Provide the (x, y) coordinate of the cell's center where the given text is located.  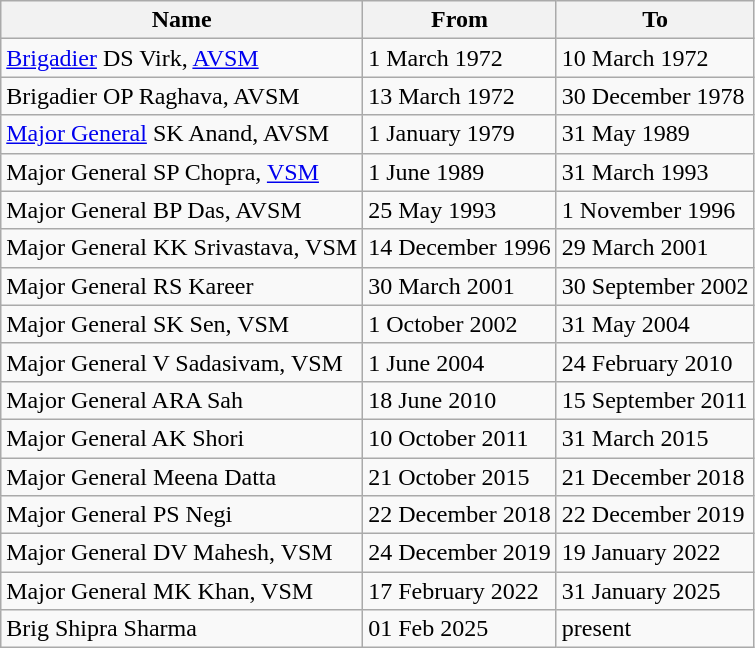
Name (182, 20)
21 October 2015 (460, 477)
1 June 2004 (460, 362)
30 March 2001 (460, 286)
Major General BP Das, AVSM (182, 210)
24 December 2019 (460, 553)
10 October 2011 (460, 438)
Brig Shipra Sharma (182, 629)
30 September 2002 (655, 286)
Major General PS Negi (182, 515)
Major General MK Khan, VSM (182, 591)
Brigadier DS Virk, AVSM (182, 58)
1 October 2002 (460, 324)
13 March 1972 (460, 96)
29 March 2001 (655, 248)
10 March 1972 (655, 58)
1 January 1979 (460, 134)
present (655, 629)
21 December 2018 (655, 477)
25 May 1993 (460, 210)
1 November 1996 (655, 210)
18 June 2010 (460, 400)
30 December 1978 (655, 96)
To (655, 20)
Brigadier OP Raghava, AVSM (182, 96)
22 December 2019 (655, 515)
22 December 2018 (460, 515)
Major General V Sadasivam, VSM (182, 362)
Major General SK Anand, AVSM (182, 134)
14 December 1996 (460, 248)
19 January 2022 (655, 553)
Major General SK Sen, VSM (182, 324)
24 February 2010 (655, 362)
Major General AK Shori (182, 438)
01 Feb 2025 (460, 629)
31 May 2004 (655, 324)
Major General RS Kareer (182, 286)
31 May 1989 (655, 134)
17 February 2022 (460, 591)
1 March 1972 (460, 58)
31 March 2015 (655, 438)
31 March 1993 (655, 172)
Major General DV Mahesh, VSM (182, 553)
Major General ARA Sah (182, 400)
Major General SP Chopra, VSM (182, 172)
Major General KK Srivastava, VSM (182, 248)
31 January 2025 (655, 591)
From (460, 20)
15 September 2011 (655, 400)
Major General Meena Datta (182, 477)
1 June 1989 (460, 172)
